Provide the (x, y) coordinate of the cell's center where the given text is located.  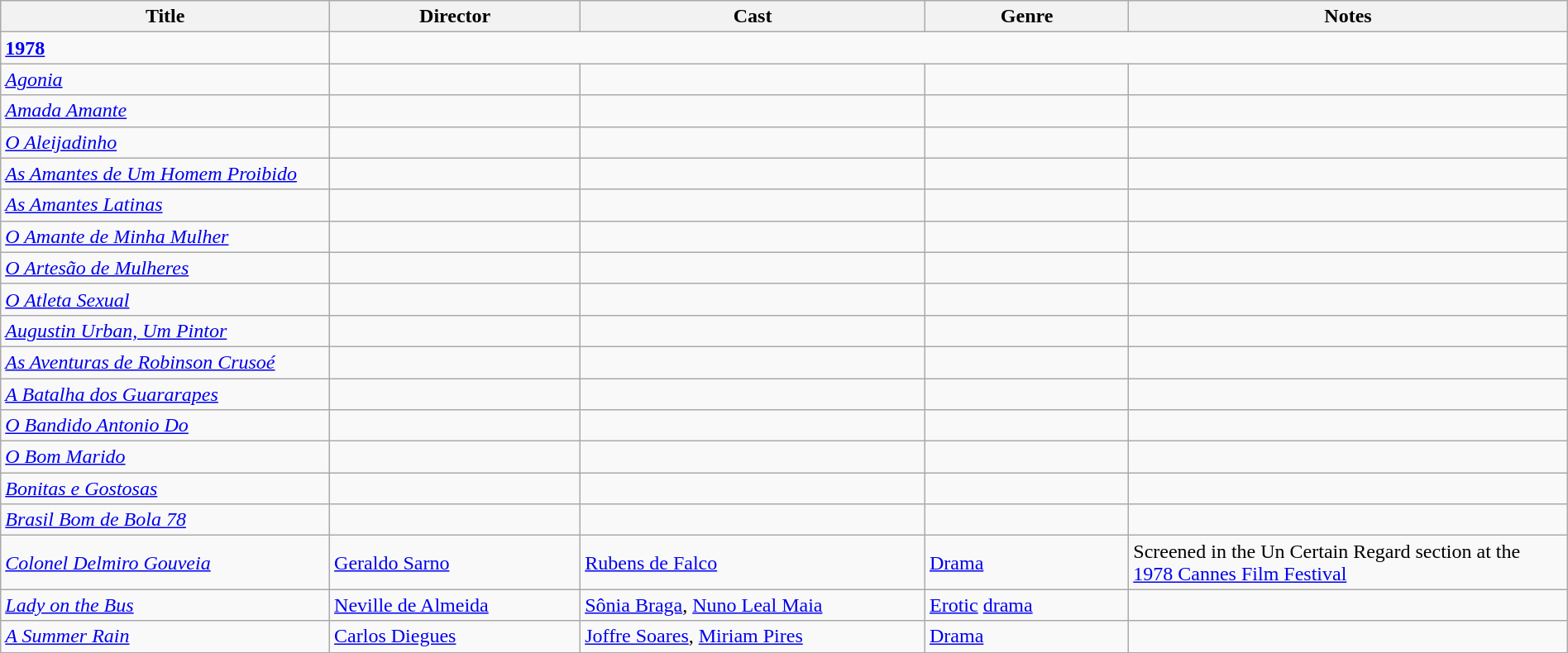
Lady on the Bus (165, 605)
Carlos Diegues (455, 636)
Joffre Soares, Miriam Pires (753, 636)
O Bom Marido (165, 457)
1978 (165, 48)
Sônia Braga, Nuno Leal Maia (753, 605)
O Amante de Minha Mulher (165, 236)
O Artesão de Mulheres (165, 268)
Director (455, 17)
Title (165, 17)
O Bandido Antonio Do (165, 426)
Genre (1026, 17)
Geraldo Sarno (455, 562)
Screened in the Un Certain Regard section at the 1978 Cannes Film Festival (1348, 562)
Agonia (165, 79)
A Batalha dos Guararapes (165, 394)
As Aventuras de Robinson Crusoé (165, 362)
As Amantes de Um Homem Proibido (165, 174)
Cast (753, 17)
Bonitas e Gostosas (165, 489)
Augustin Urban, Um Pintor (165, 331)
Brasil Bom de Bola 78 (165, 520)
O Atleta Sexual (165, 299)
Rubens de Falco (753, 562)
Colonel Delmiro Gouveia (165, 562)
As Amantes Latinas (165, 205)
Erotic drama (1026, 605)
O Aleijadinho (165, 142)
Amada Amante (165, 111)
A Summer Rain (165, 636)
Notes (1348, 17)
Neville de Almeida (455, 605)
